Scan for the cell matching the given text and deliver its [x, y] coordinate at center. 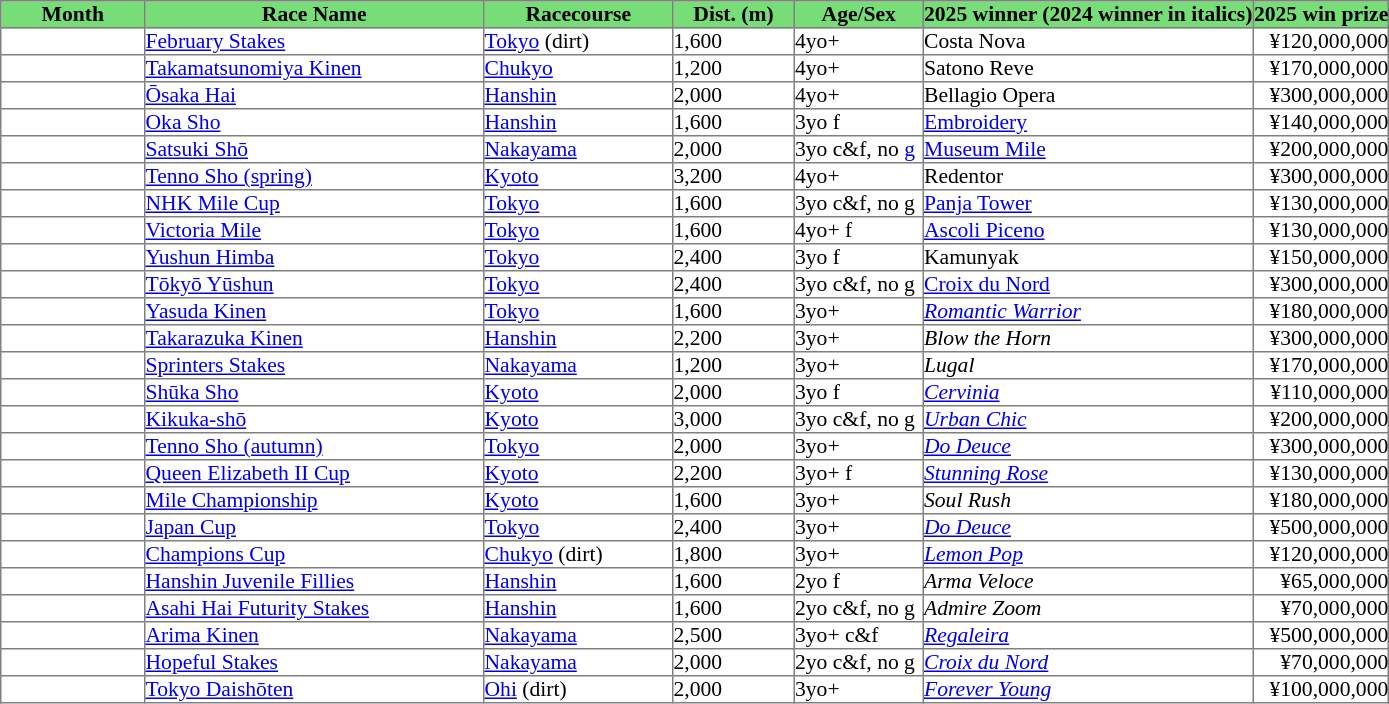
Hopeful Stakes [314, 662]
¥65,000,000 [1321, 582]
1,800 [734, 554]
Takamatsunomiya Kinen [314, 68]
Stunning Rose [1088, 474]
Ohi (dirt) [578, 690]
2,500 [734, 636]
Arima Kinen [314, 636]
Shūka Sho [314, 392]
Forever Young [1088, 690]
Chukyo (dirt) [578, 554]
Race Name [314, 14]
Museum Mile [1088, 150]
Romantic Warrior [1088, 312]
Kamunyak [1088, 258]
Arma Veloce [1088, 582]
Panja Tower [1088, 204]
Queen Elizabeth II Cup [314, 474]
¥140,000,000 [1321, 122]
Cervinia [1088, 392]
2025 winner (2024 winner in italics) [1088, 14]
Yasuda Kinen [314, 312]
4yo+ f [858, 230]
Tokyo (dirt) [578, 42]
2025 win prize [1321, 14]
February Stakes [314, 42]
Tenno Sho (spring) [314, 176]
Hanshin Juvenile Fillies [314, 582]
Embroidery [1088, 122]
¥150,000,000 [1321, 258]
Bellagio Opera [1088, 96]
Satsuki Shō [314, 150]
Racecourse [578, 14]
Satono Reve [1088, 68]
Admire Zoom [1088, 608]
Costa Nova [1088, 42]
Lemon Pop [1088, 554]
Japan Cup [314, 528]
Asahi Hai Futurity Stakes [314, 608]
Age/Sex [858, 14]
Takarazuka Kinen [314, 338]
Redentor [1088, 176]
3yo+ c&f [858, 636]
Kikuka-shō [314, 420]
Tokyo Daishōten [314, 690]
Soul Rush [1088, 500]
Urban Chic [1088, 420]
Champions Cup [314, 554]
3yo+ f [858, 474]
Oka Sho [314, 122]
Dist. (m) [734, 14]
Month [73, 14]
2yo f [858, 582]
Sprinters Stakes [314, 366]
3,000 [734, 420]
Ōsaka Hai [314, 96]
¥100,000,000 [1321, 690]
NHK Mile Cup [314, 204]
3,200 [734, 176]
Chukyo [578, 68]
Blow the Horn [1088, 338]
Lugal [1088, 366]
Tōkyō Yūshun [314, 284]
Regaleira [1088, 636]
¥110,000,000 [1321, 392]
Victoria Mile [314, 230]
Yushun Himba [314, 258]
Mile Championship [314, 500]
Ascoli Piceno [1088, 230]
Tenno Sho (autumn) [314, 446]
